Capture the cell that displays the provided text and extract its [X, Y] central coordinate. 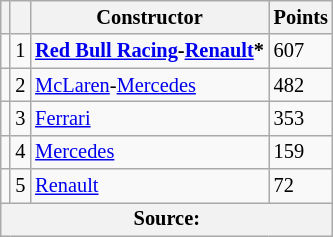
4 [20, 152]
Constructor [150, 17]
Red Bull Racing-Renault* [150, 51]
5 [20, 186]
Renault [150, 186]
Ferrari [150, 118]
482 [301, 85]
159 [301, 152]
Mercedes [150, 152]
607 [301, 51]
Source: [167, 219]
72 [301, 186]
353 [301, 118]
2 [20, 85]
McLaren-Mercedes [150, 85]
Points [301, 17]
3 [20, 118]
1 [20, 51]
